Extract the (x, y) coordinate from the center of the cell holding the provided text.  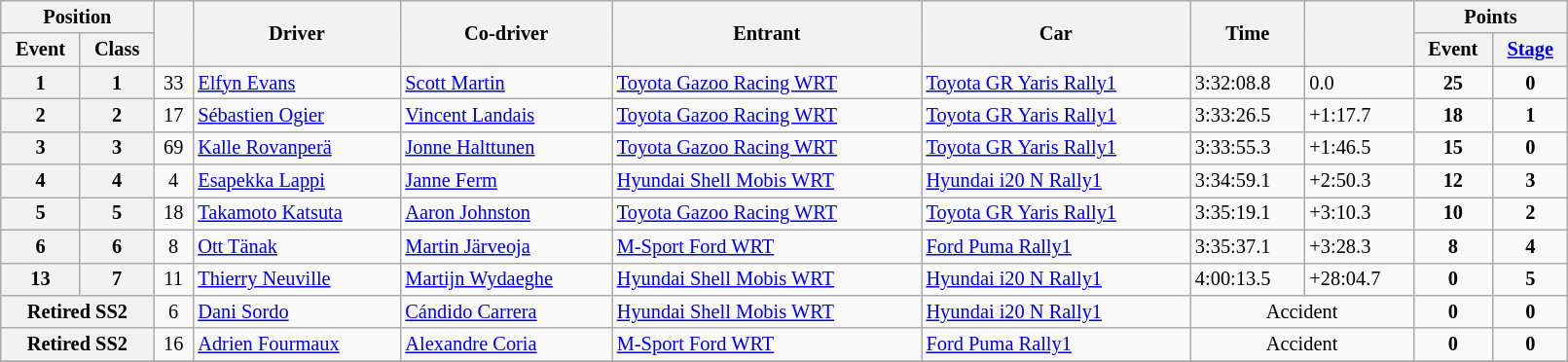
0.0 (1359, 83)
Martijn Wydaeghe (506, 279)
+28:04.7 (1359, 279)
Driver (296, 33)
3:35:19.1 (1248, 213)
+1:17.7 (1359, 115)
Time (1248, 33)
+1:46.5 (1359, 148)
7 (117, 279)
Points (1491, 17)
Elfyn Evans (296, 83)
+3:10.3 (1359, 213)
15 (1453, 148)
Cándido Carrera (506, 311)
11 (173, 279)
Takamoto Katsuta (296, 213)
Janne Ferm (506, 181)
Alexandre Coria (506, 344)
Thierry Neuville (296, 279)
25 (1453, 83)
+2:50.3 (1359, 181)
3:33:55.3 (1248, 148)
Sébastien Ogier (296, 115)
Stage (1530, 50)
Esapekka Lappi (296, 181)
3:33:26.5 (1248, 115)
3:35:37.1 (1248, 246)
Car (1056, 33)
16 (173, 344)
10 (1453, 213)
Entrant (767, 33)
Jonne Halttunen (506, 148)
3:32:08.8 (1248, 83)
17 (173, 115)
Co-driver (506, 33)
Vincent Landais (506, 115)
12 (1453, 181)
33 (173, 83)
Class (117, 50)
Martin Järveoja (506, 246)
Dani Sordo (296, 311)
Kalle Rovanperä (296, 148)
Aaron Johnston (506, 213)
+3:28.3 (1359, 246)
4:00:13.5 (1248, 279)
69 (173, 148)
Scott Martin (506, 83)
Adrien Fourmaux (296, 344)
13 (41, 279)
Ott Tänak (296, 246)
3:34:59.1 (1248, 181)
Position (78, 17)
